Return [X, Y] of the center of cell containing provided text 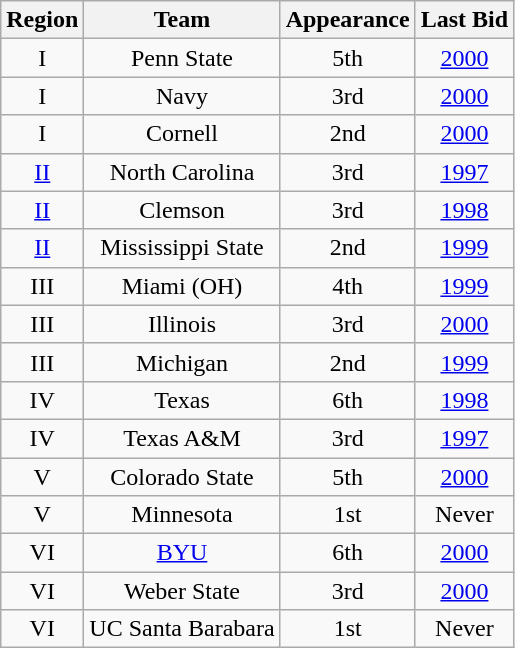
Penn State [182, 58]
Miami (OH) [182, 286]
Cornell [182, 134]
Mississippi State [182, 248]
Last Bid [464, 20]
Texas [182, 400]
Appearance [348, 20]
UC Santa Barabara [182, 629]
4th [348, 286]
Navy [182, 96]
Minnesota [182, 515]
Region [42, 20]
Texas A&M [182, 438]
Colorado State [182, 477]
Clemson [182, 210]
Weber State [182, 591]
Illinois [182, 324]
Team [182, 20]
BYU [182, 553]
Michigan [182, 362]
North Carolina [182, 172]
